Return [X, Y] of the center of cell containing provided text 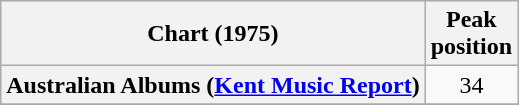
Chart (1975) [213, 34]
Peakposition [471, 34]
34 [471, 85]
Australian Albums (Kent Music Report) [213, 85]
